Determine the (X, Y) coordinate at the center of the cell enclosing the given text.  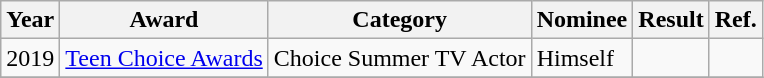
Ref. (736, 20)
Category (400, 20)
2019 (30, 58)
Nominee (582, 20)
Himself (582, 58)
Year (30, 20)
Choice Summer TV Actor (400, 58)
Result (671, 20)
Teen Choice Awards (164, 58)
Award (164, 20)
